Identify which cell holds the provided text, then report its (x, y) central coordinate. 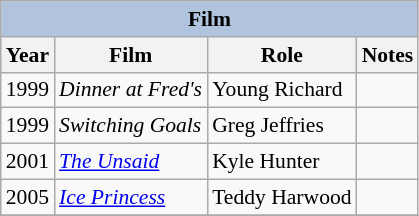
Young Richard (282, 90)
Teddy Harwood (282, 197)
Dinner at Fred's (130, 90)
2001 (28, 162)
Switching Goals (130, 126)
Role (282, 55)
Greg Jeffries (282, 126)
Notes (388, 55)
Year (28, 55)
The Unsaid (130, 162)
2005 (28, 197)
Kyle Hunter (282, 162)
Ice Princess (130, 197)
